Determine the [x, y] coordinate at the center of the cell enclosing the given text.  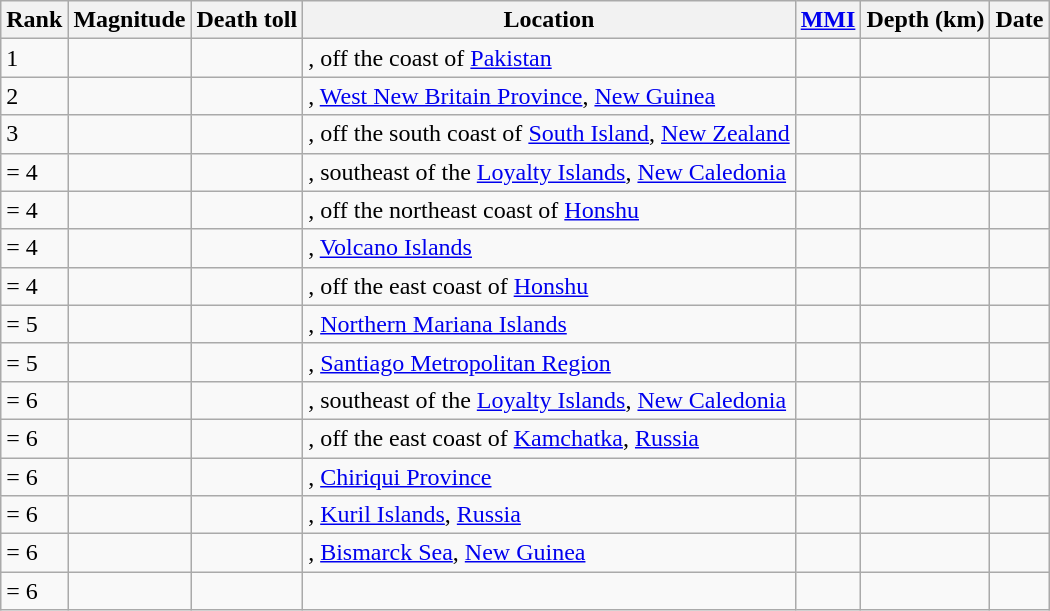
, off the northeast coast of Honshu [550, 210]
, Chiriqui Province [550, 477]
Date [1020, 20]
Rank [34, 20]
, off the south coast of South Island, New Zealand [550, 134]
1 [34, 58]
2 [34, 96]
, off the east coast of Kamchatka, Russia [550, 438]
Depth (km) [926, 20]
MMI [828, 20]
, off the east coast of Honshu [550, 286]
, Kuril Islands, Russia [550, 515]
Magnitude [130, 20]
, West New Britain Province, New Guinea [550, 96]
, Bismarck Sea, New Guinea [550, 553]
, Santiago Metropolitan Region [550, 362]
Death toll [247, 20]
3 [34, 134]
, Volcano Islands [550, 248]
, off the coast of Pakistan [550, 58]
, Northern Mariana Islands [550, 324]
Location [550, 20]
